Locate the cell with the specified text and output its (x, y) center coordinate. 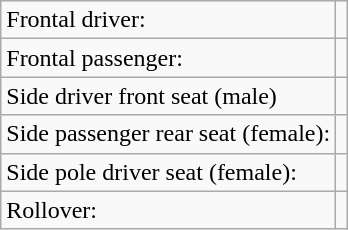
Rollover: (168, 210)
Frontal passenger: (168, 58)
Side passenger rear seat (female): (168, 134)
Frontal driver: (168, 20)
Side driver front seat (male) (168, 96)
Side pole driver seat (female): (168, 172)
